Provide the (x, y) coordinate of the cell's center where the given text is located.  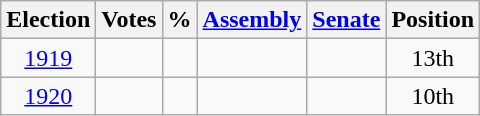
1920 (48, 96)
Election (48, 20)
10th (433, 96)
Assembly (252, 20)
13th (433, 58)
Votes (129, 20)
% (180, 20)
Senate (346, 20)
Position (433, 20)
1919 (48, 58)
